Determine the [X, Y] coordinate at the center of the cell enclosing the given text.  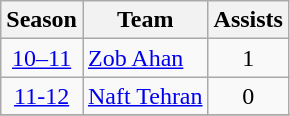
Naft Tehran [145, 96]
Zob Ahan [145, 58]
Assists [248, 20]
0 [248, 96]
Season [42, 20]
10–11 [42, 58]
11-12 [42, 96]
Team [145, 20]
1 [248, 58]
